Detect which cell encompasses the target text, then output its (x, y) center coordinate. 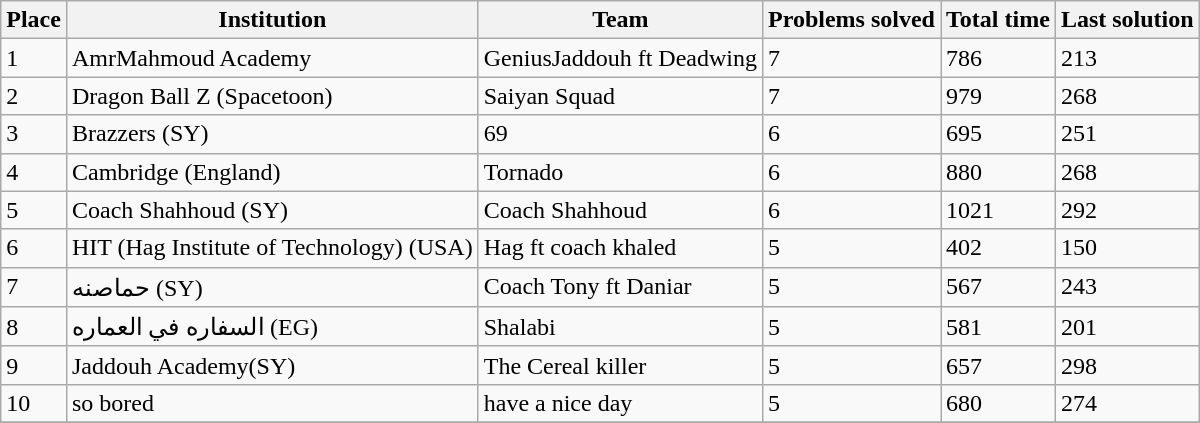
Total time (998, 20)
GeniusJaddouh ft Deadwing (620, 58)
10 (34, 403)
Shalabi (620, 327)
298 (1127, 365)
Jaddouh Academy(SY) (272, 365)
2 (34, 96)
AmrMahmoud Academy (272, 58)
786 (998, 58)
979 (998, 96)
so bored (272, 403)
HIT (Hag Institute of Technology) (USA) (272, 248)
1 (34, 58)
567 (998, 287)
have a nice day (620, 403)
274 (1127, 403)
3 (34, 134)
Tornado (620, 172)
حماصنه (SY) (272, 287)
695 (998, 134)
Team (620, 20)
Institution (272, 20)
Problems solved (852, 20)
9 (34, 365)
201 (1127, 327)
251 (1127, 134)
150 (1127, 248)
Saiyan Squad (620, 96)
Brazzers (SY) (272, 134)
213 (1127, 58)
402 (998, 248)
1021 (998, 210)
السفاره في العماره (EG) (272, 327)
Hag ft coach khaled (620, 248)
Place (34, 20)
680 (998, 403)
Coach Shahhoud (620, 210)
Coach Tony ft Daniar (620, 287)
Dragon Ball Z (Spacetoon) (272, 96)
The Cereal killer (620, 365)
Last solution (1127, 20)
243 (1127, 287)
69 (620, 134)
4 (34, 172)
Cambridge (England) (272, 172)
581 (998, 327)
8 (34, 327)
Coach Shahhoud (SY) (272, 210)
880 (998, 172)
292 (1127, 210)
657 (998, 365)
